Locate the cell with the specified text and output its (X, Y) center coordinate. 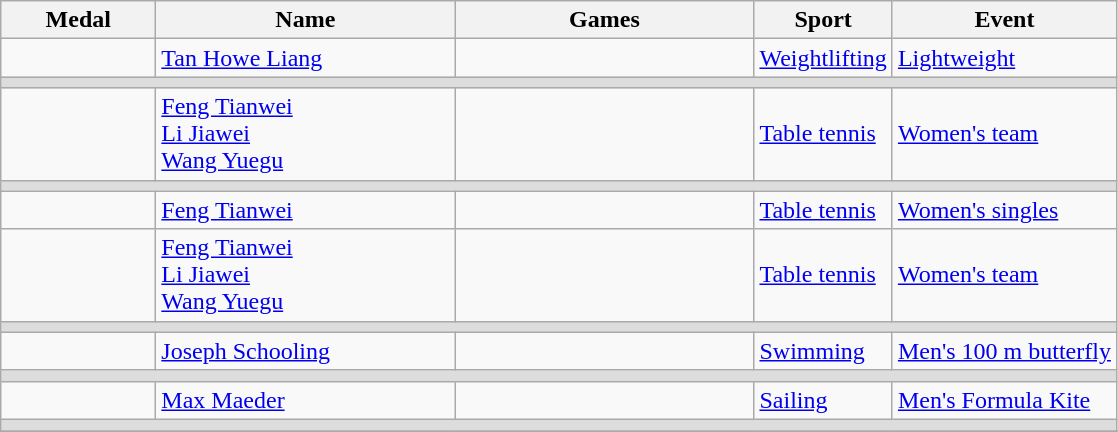
Joseph Schooling (306, 351)
Games (604, 20)
Men's 100 m butterfly (1004, 351)
Feng Tianwei (306, 210)
Sailing (823, 400)
Sport (823, 20)
Men's Formula Kite (1004, 400)
Swimming (823, 351)
Event (1004, 20)
Lightweight (1004, 58)
Max Maeder (306, 400)
Medal (78, 20)
Tan Howe Liang (306, 58)
Weightlifting (823, 58)
Women's singles (1004, 210)
Name (306, 20)
